Determine the [X, Y] coordinate at the center of the cell enclosing the given text.  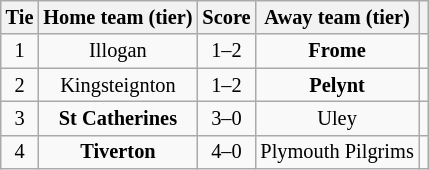
3–0 [226, 118]
Uley [336, 118]
2 [20, 85]
Home team (tier) [118, 17]
Kingsteignton [118, 85]
1 [20, 51]
Tie [20, 17]
Tiverton [118, 152]
Score [226, 17]
Away team (tier) [336, 17]
St Catherines [118, 118]
4–0 [226, 152]
3 [20, 118]
Plymouth Pilgrims [336, 152]
Frome [336, 51]
Illogan [118, 51]
4 [20, 152]
Pelynt [336, 85]
